Return the [X, Y] coordinate for the center point of the cell that contains the specified text.  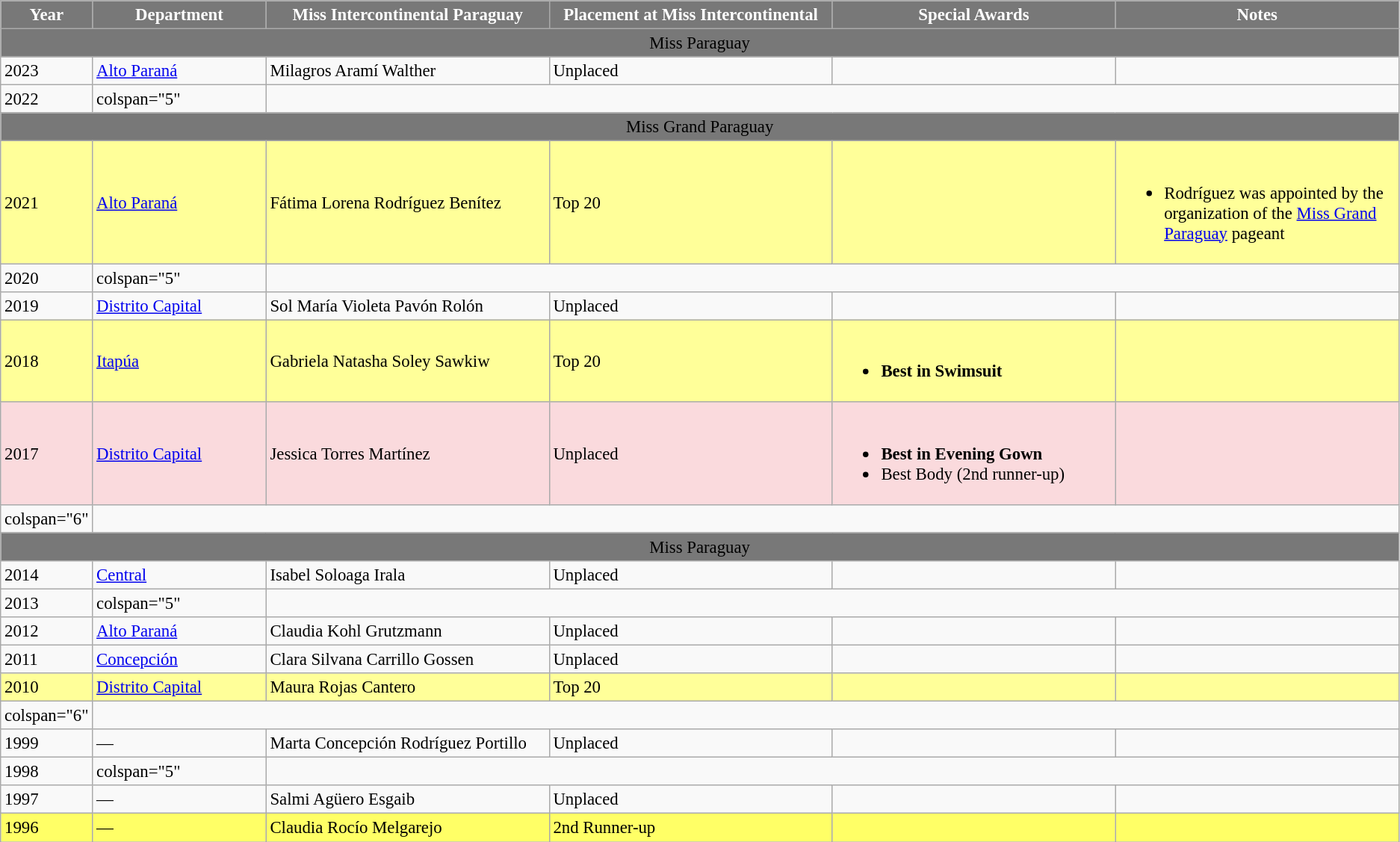
2022 [46, 99]
Marta Concepción Rodríguez Portillo [408, 743]
Clara Silvana Carrillo Gossen [408, 660]
Isabel Soloaga Irala [408, 575]
Fátima Lorena Rodríguez Benítez [408, 202]
Jessica Torres Martínez [408, 453]
Special Awards [974, 15]
2011 [46, 660]
2012 [46, 631]
Itapúa [179, 361]
Rodríguez was appointed by the organization of the Miss Grand Paraguay pageant [1257, 202]
Central [179, 575]
Best in Swimsuit [974, 361]
Milagros Aramí Walther [408, 71]
2010 [46, 687]
2nd Runner-up [690, 828]
Claudia Rocío Melgarejo [408, 828]
Maura Rojas Cantero [408, 687]
Placement at Miss Intercontinental [690, 15]
Concepción [179, 660]
2023 [46, 71]
2013 [46, 603]
Sol María Violeta Pavón Rolón [408, 306]
Miss Grand Paraguay [700, 127]
1997 [46, 800]
2019 [46, 306]
Notes [1257, 15]
1999 [46, 743]
Miss Intercontinental Paraguay [408, 15]
2020 [46, 278]
Gabriela Natasha Soley Sawkiw [408, 361]
2018 [46, 361]
Claudia Kohl Grutzmann [408, 631]
1996 [46, 828]
2021 [46, 202]
Year [46, 15]
Best in Evening GownBest Body (2nd runner-up) [974, 453]
2017 [46, 453]
Salmi Agüero Esgaib [408, 800]
2014 [46, 575]
Department [179, 15]
1998 [46, 772]
